For the text-containing cell, return its midpoint in (x, y) coordinate format. 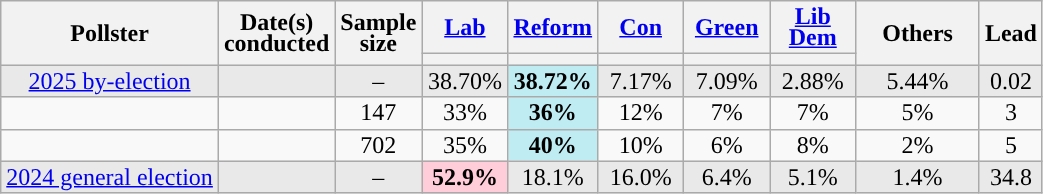
Date(s)conducted (276, 33)
10% (641, 145)
Con (641, 28)
6.4% (727, 177)
5.1% (813, 177)
3 (1010, 113)
5 (1010, 145)
Others (918, 33)
38.70% (465, 81)
0.02 (1010, 81)
40% (553, 145)
2025 by-election (110, 81)
147 (378, 113)
52.9% (465, 177)
2024 general election (110, 177)
7.09% (727, 81)
7.17% (641, 81)
2% (918, 145)
8% (813, 145)
34.8 (1010, 177)
12% (641, 113)
702 (378, 145)
2.88% (813, 81)
Lead (1010, 33)
16.0% (641, 177)
Lib Dem (813, 28)
35% (465, 145)
18.1% (553, 177)
38.72% (553, 81)
6% (727, 145)
Green (727, 28)
Pollster (110, 33)
Lab (465, 28)
1.4% (918, 177)
Samplesize (378, 33)
Reform (553, 28)
5.44% (918, 81)
33% (465, 113)
36% (553, 113)
5% (918, 113)
